Pinpoint the cell where the given text exists, returning its (X, Y) midpoint coordinate. 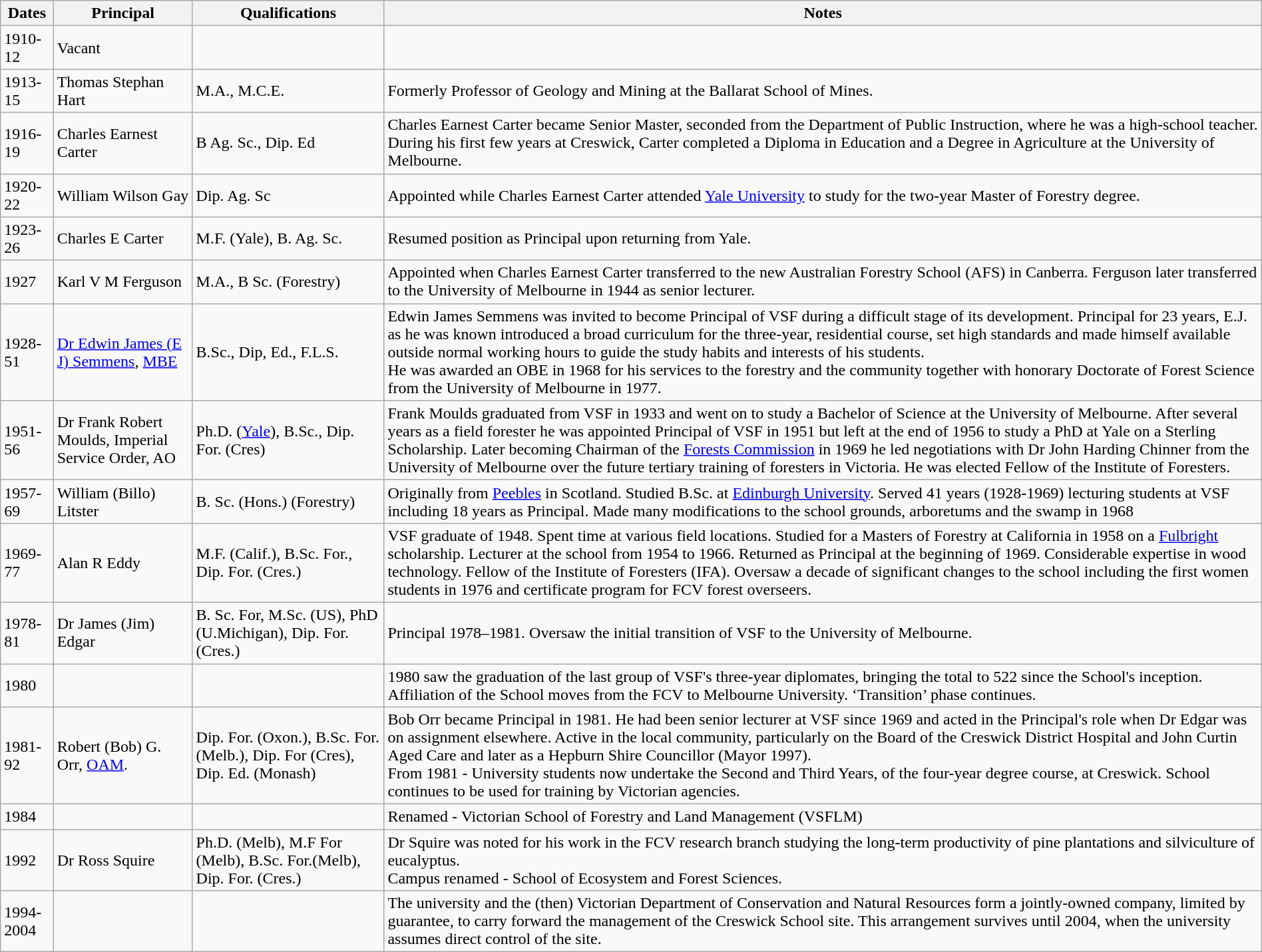
Renamed - Victorian School of Forestry and Land Management (VSFLM) (823, 817)
1916-19 (27, 143)
Principal (122, 13)
1951-56 (27, 440)
Dip. Ag. Sc (288, 196)
Qualifications (288, 13)
M.F. (Calif.), B.Sc. For., Dip. For. (Cres.) (288, 563)
Vacant (122, 48)
1984 (27, 817)
1920-22 (27, 196)
1981-92 (27, 756)
1992 (27, 860)
1957-69 (27, 502)
Dr Ross Squire (122, 860)
M.F. (Yale), B. Ag. Sc. (288, 238)
Karl V M Ferguson (122, 282)
Dates (27, 13)
Principal 1978–1981. Oversaw the initial transition of VSF to the University of Melbourne. (823, 633)
William (Billo) Litster (122, 502)
1980 (27, 685)
Dip. For. (Oxon.), B.Sc. For. (Melb.), Dip. For (Cres), Dip. Ed. (Monash) (288, 756)
1978-81 (27, 633)
Dr Frank Robert Moulds, Imperial Service Order, AO (122, 440)
B Ag. Sc., Dip. Ed (288, 143)
Resumed position as Principal upon returning from Yale. (823, 238)
William Wilson Gay (122, 196)
Charles Earnest Carter (122, 143)
Thomas Stephan Hart (122, 90)
B.Sc., Dip, Ed., F.L.S. (288, 352)
M.A., B Sc. (Forestry) (288, 282)
Ph.D. (Melb), M.F For (Melb), B.Sc. For.(Melb), Dip. For. (Cres.) (288, 860)
1927 (27, 282)
Alan R Eddy (122, 563)
Charles E Carter (122, 238)
B. Sc. For, M.Sc. (US), PhD (U.Michigan), Dip. For. (Cres.) (288, 633)
Notes (823, 13)
M.A., M.C.E. (288, 90)
B. Sc. (Hons.) (Forestry) (288, 502)
1994-2004 (27, 921)
1913-15 (27, 90)
1923-26 (27, 238)
1910-12 (27, 48)
Robert (Bob) G. Orr, OAM. (122, 756)
1928-51 (27, 352)
Appointed while Charles Earnest Carter attended Yale University to study for the two-year Master of Forestry degree. (823, 196)
Formerly Professor of Geology and Mining at the Ballarat School of Mines. (823, 90)
Dr Edwin James (E J) Semmens, MBE (122, 352)
Ph.D. (Yale), B.Sc., Dip. For. (Cres) (288, 440)
Dr James (Jim) Edgar (122, 633)
1969-77 (27, 563)
